From the cell containing the given text, extract its center point as (X, Y) coordinate. 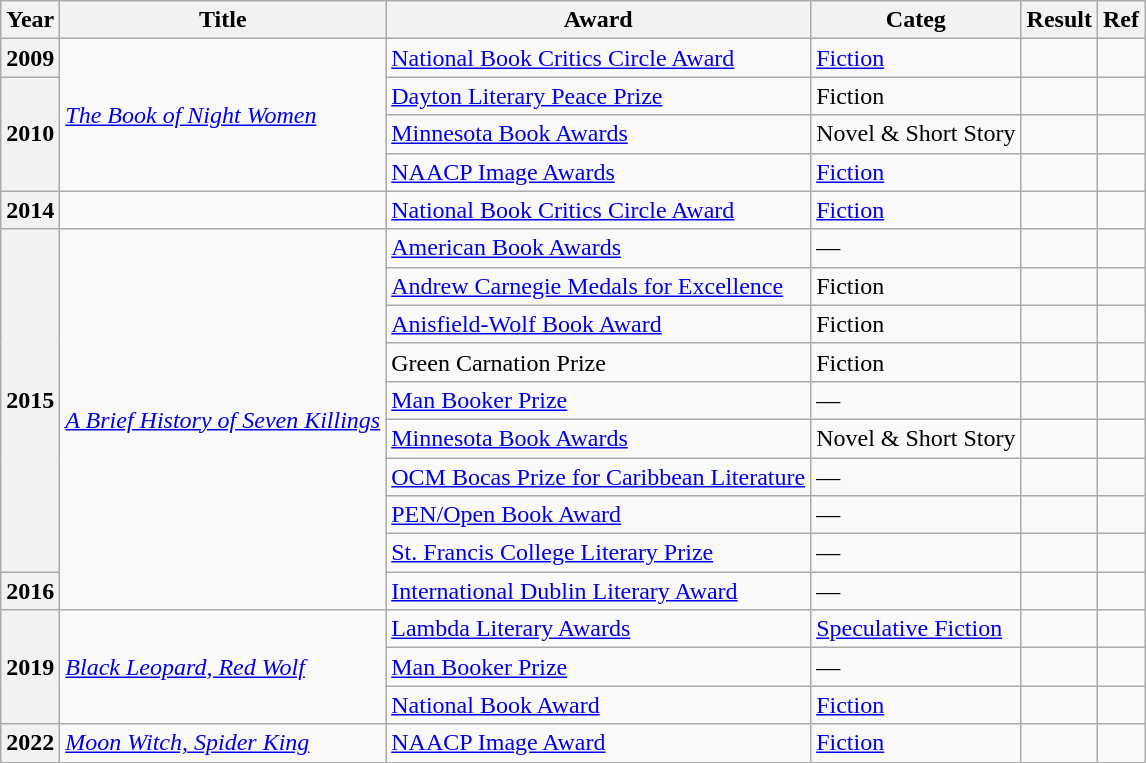
2019 (30, 667)
The Book of Night Women (223, 115)
Dayton Literary Peace Prize (598, 96)
Speculative Fiction (916, 629)
NAACP Image Awards (598, 172)
Title (223, 20)
Result (1059, 20)
American Book Awards (598, 248)
National Book Award (598, 705)
OCM Bocas Prize for Caribbean Literature (598, 477)
Year (30, 20)
2014 (30, 210)
2016 (30, 591)
NAACP Image Award (598, 743)
2010 (30, 134)
A Brief History of Seven Killings (223, 420)
International Dublin Literary Award (598, 591)
Black Leopard, Red Wolf (223, 667)
2015 (30, 400)
Anisfield-Wolf Book Award (598, 324)
PEN/Open Book Award (598, 515)
Award (598, 20)
2009 (30, 58)
St. Francis College Literary Prize (598, 553)
Ref (1120, 20)
Categ (916, 20)
Green Carnation Prize (598, 362)
Lambda Literary Awards (598, 629)
Moon Witch, Spider King (223, 743)
Andrew Carnegie Medals for Excellence (598, 286)
2022 (30, 743)
